Return the (X, Y) coordinate for the center point of the cell that contains the specified text.  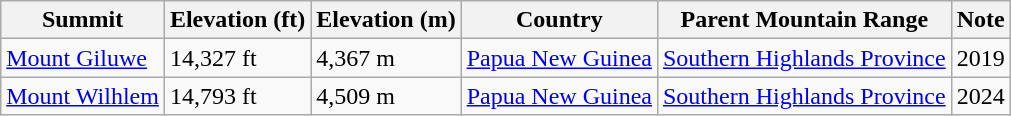
Note (980, 20)
4,509 m (386, 96)
Elevation (ft) (237, 20)
Summit (83, 20)
Country (559, 20)
Mount Giluwe (83, 58)
2019 (980, 58)
Mount Wilhlem (83, 96)
Parent Mountain Range (804, 20)
4,367 m (386, 58)
2024 (980, 96)
Elevation (m) (386, 20)
14,793 ft (237, 96)
14,327 ft (237, 58)
